Pinpoint the cell where the given text exists, returning its (x, y) midpoint coordinate. 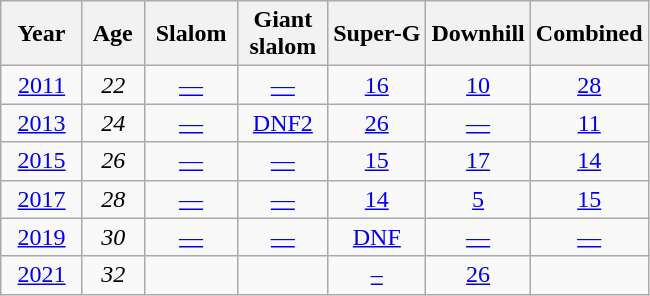
2021 (42, 275)
2017 (42, 199)
16 (377, 85)
Giant slalom (283, 34)
11 (589, 123)
2011 (42, 85)
30 (113, 237)
– (377, 275)
22 (113, 85)
Slalom (191, 34)
DNF2 (283, 123)
Year (42, 34)
24 (113, 123)
DNF (377, 237)
17 (478, 161)
5 (478, 199)
2019 (42, 237)
Downhill (478, 34)
2015 (42, 161)
10 (478, 85)
Combined (589, 34)
Age (113, 34)
32 (113, 275)
2013 (42, 123)
Super-G (377, 34)
